Return (X, Y) of the center of cell containing provided text 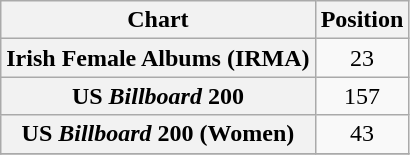
US Billboard 200 (158, 96)
23 (362, 58)
Chart (158, 20)
Irish Female Albums (IRMA) (158, 58)
Position (362, 20)
157 (362, 96)
43 (362, 134)
US Billboard 200 (Women) (158, 134)
